From the cell containing the given text, extract its center point as [X, Y] coordinate. 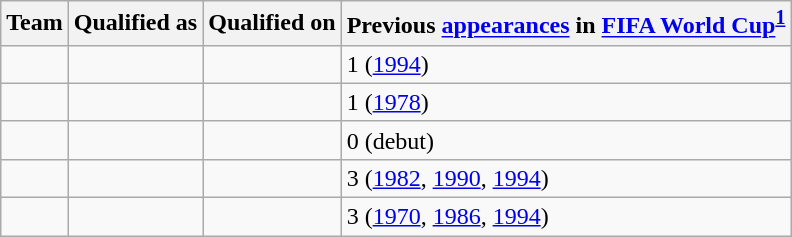
3 (1982, 1990, 1994) [566, 178]
Qualified on [272, 24]
1 (1994) [566, 64]
3 (1970, 1986, 1994) [566, 217]
Qualified as [135, 24]
Previous appearances in FIFA World Cup1 [566, 24]
Team [35, 24]
0 (debut) [566, 140]
1 (1978) [566, 102]
